Determine the (X, Y) coordinate at the center of the cell enclosing the given text.  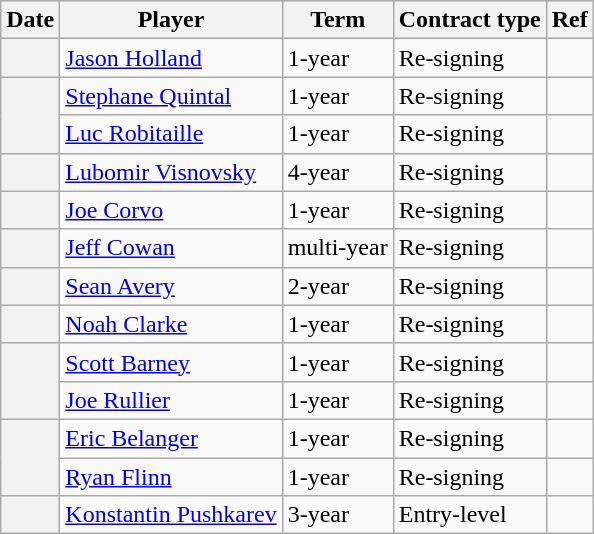
Jason Holland (171, 58)
Entry-level (470, 515)
Term (338, 20)
4-year (338, 172)
Konstantin Pushkarev (171, 515)
2-year (338, 286)
multi-year (338, 248)
Joe Rullier (171, 400)
Noah Clarke (171, 324)
3-year (338, 515)
Lubomir Visnovsky (171, 172)
Sean Avery (171, 286)
Stephane Quintal (171, 96)
Ryan Flinn (171, 477)
Scott Barney (171, 362)
Jeff Cowan (171, 248)
Ref (570, 20)
Player (171, 20)
Date (30, 20)
Luc Robitaille (171, 134)
Contract type (470, 20)
Eric Belanger (171, 438)
Joe Corvo (171, 210)
